Extract the (x, y) coordinate from the center of the cell holding the provided text.  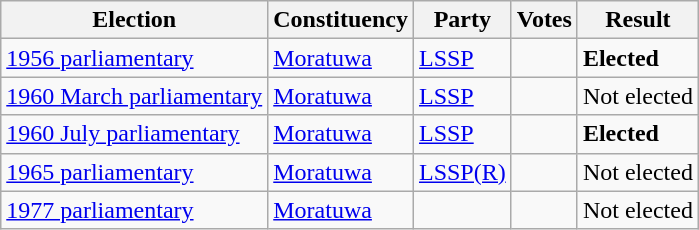
1956 parliamentary (134, 58)
1960 March parliamentary (134, 96)
Election (134, 20)
Party (462, 20)
1960 July parliamentary (134, 134)
Constituency (341, 20)
Result (638, 20)
LSSP(R) (462, 172)
1965 parliamentary (134, 172)
1977 parliamentary (134, 210)
Votes (544, 20)
